Identify which cell holds the provided text, then report its [x, y] central coordinate. 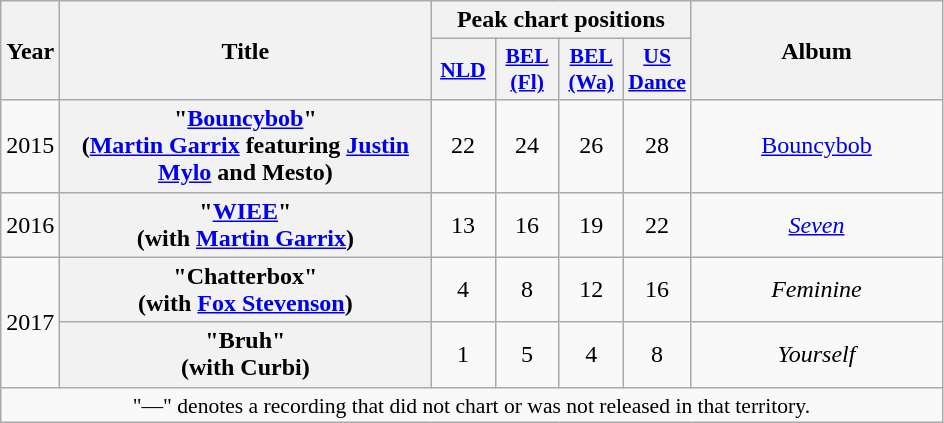
Peak chart positions [561, 20]
NLD [463, 70]
1 [463, 354]
Album [816, 50]
19 [591, 224]
USDance [657, 70]
Bouncybob [816, 146]
"Bruh" (with Curbi) [246, 354]
Year [30, 50]
13 [463, 224]
Title [246, 50]
26 [591, 146]
BEL (Wa) [591, 70]
5 [527, 354]
12 [591, 290]
"Chatterbox" (with Fox Stevenson) [246, 290]
Yourself [816, 354]
24 [527, 146]
"WIEE" (with Martin Garrix) [246, 224]
28 [657, 146]
Seven [816, 224]
BEL (Fl) [527, 70]
Feminine [816, 290]
"—" denotes a recording that did not chart or was not released in that territory. [472, 405]
2017 [30, 322]
"Bouncybob" (Martin Garrix featuring Justin Mylo and Mesto) [246, 146]
2015 [30, 146]
2016 [30, 224]
